Return (X, Y) of the center of cell containing provided text 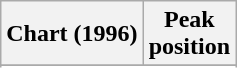
Chart (1996) (72, 34)
Peakposition (189, 34)
